Search for the cell housing the specified text and yield its (x, y) center coordinate. 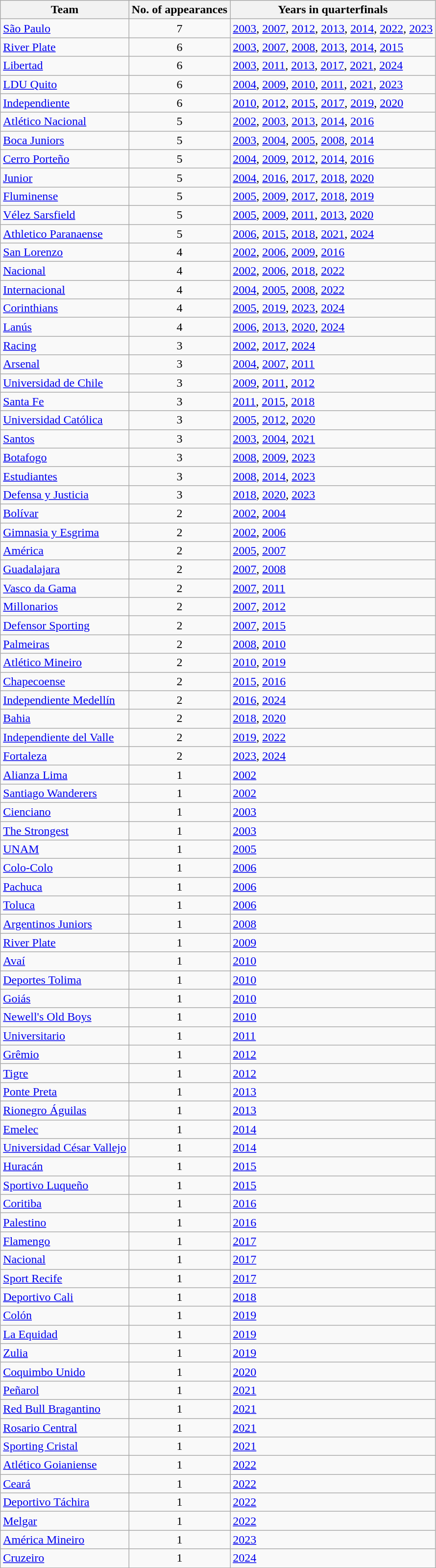
2016, 2024 (333, 700)
Bahia (65, 719)
2003, 2004, 2005, 2008, 2014 (333, 140)
Santos (65, 439)
Estudiantes (65, 476)
2006, 2015, 2018, 2021, 2024 (333, 234)
Deportes Tolima (65, 980)
Deportivo Cali (65, 1297)
2002, 2006, 2009, 2016 (333, 252)
2003, 2004, 2021 (333, 439)
2010, 2012, 2015, 2017, 2019, 2020 (333, 103)
Independiente (65, 103)
2002, 2004 (333, 513)
Botafogo (65, 457)
América Mineiro (65, 1540)
Atlético Goianiense (65, 1465)
2018 (333, 1297)
Bolívar (65, 513)
2018, 2020 (333, 719)
2011, 2015, 2018 (333, 401)
2002, 2017, 2024 (333, 346)
Flamengo (65, 1241)
Vélez Sarsfield (65, 215)
Huracán (65, 1167)
Chapecoense (65, 681)
Palmeiras (65, 644)
Avaí (65, 961)
2002, 2003, 2013, 2014, 2016 (333, 122)
2003, 2007, 2012, 2013, 2014, 2022, 2023 (333, 28)
Libertad (65, 66)
2007, 2008 (333, 570)
Athletico Paranaense (65, 234)
Colo-Colo (65, 868)
2020 (333, 1371)
2007, 2011 (333, 588)
UNAM (65, 849)
Team (65, 10)
2002, 2006 (333, 532)
Alianza Lima (65, 774)
Sport Recife (65, 1278)
São Paulo (65, 28)
Vasco da Gama (65, 588)
Internacional (65, 290)
Coquimbo Unido (65, 1371)
2011 (333, 1036)
Santiago Wanderers (65, 793)
Gimnasia y Esgrima (65, 532)
Peñarol (65, 1390)
2005, 2019, 2023, 2024 (333, 308)
2024 (333, 1558)
Toluca (65, 905)
Sportivo Luqueño (65, 1185)
Tigre (65, 1073)
7 (179, 28)
No. of appearances (179, 10)
Ceará (65, 1484)
2003, 2011, 2013, 2017, 2021, 2024 (333, 66)
2005, 2007 (333, 551)
Goiás (65, 998)
América (65, 551)
LDU Quito (65, 84)
2005, 2012, 2020 (333, 420)
2015, 2016 (333, 681)
Independiente Medellín (65, 700)
Atlético Mineiro (65, 663)
Rosario Central (65, 1428)
Universitario (65, 1036)
Universidad Católica (65, 420)
2004, 2005, 2008, 2022 (333, 290)
Corinthians (65, 308)
Arsenal (65, 364)
Sporting Cristal (65, 1446)
Junior (65, 177)
Defensor Sporting (65, 625)
2008, 2009, 2023 (333, 457)
Santa Fe (65, 401)
2004, 2009, 2012, 2014, 2016 (333, 159)
Universidad de Chile (65, 383)
Rionegro Águilas (65, 1110)
2004, 2016, 2017, 2018, 2020 (333, 177)
Fluminense (65, 196)
Zulia (65, 1353)
2010, 2019 (333, 663)
Emelec (65, 1129)
Ponte Preta (65, 1092)
Newell's Old Boys (65, 1017)
Millonarios (65, 607)
Cienciano (65, 812)
2007, 2012 (333, 607)
Independiente del Valle (65, 737)
2003, 2007, 2008, 2013, 2014, 2015 (333, 47)
2004, 2009, 2010, 2011, 2021, 2023 (333, 84)
Argentinos Juniors (65, 924)
Universidad César Vallejo (65, 1148)
2019, 2022 (333, 737)
2002, 2006, 2018, 2022 (333, 271)
Deportivo Táchira (65, 1502)
Red Bull Bragantino (65, 1409)
Atlético Nacional (65, 122)
Pachuca (65, 887)
2007, 2015 (333, 625)
San Lorenzo (65, 252)
2006, 2013, 2020, 2024 (333, 327)
2005 (333, 849)
The Strongest (65, 831)
2004, 2007, 2011 (333, 364)
Racing (65, 346)
Boca Juniors (65, 140)
Melgar (65, 1521)
2005, 2009, 2011, 2013, 2020 (333, 215)
La Equidad (65, 1334)
Coritiba (65, 1204)
2005, 2009, 2017, 2018, 2019 (333, 196)
2009, 2011, 2012 (333, 383)
Fortaleza (65, 756)
2009 (333, 943)
Years in quarterfinals (333, 10)
Defensa y Justicia (65, 495)
Colón (65, 1316)
2008, 2014, 2023 (333, 476)
Guadalajara (65, 570)
2008 (333, 924)
Palestino (65, 1222)
2018, 2020, 2023 (333, 495)
Cerro Porteño (65, 159)
Grêmio (65, 1054)
Cruzeiro (65, 1558)
Lanús (65, 327)
2008, 2010 (333, 644)
2023 (333, 1540)
2023, 2024 (333, 756)
